Determine the (X, Y) coordinate at the center of the cell enclosing the given text.  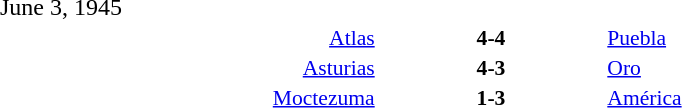
4-3 (492, 68)
4-4 (492, 38)
